Capture the cell that displays the provided text and extract its (X, Y) central coordinate. 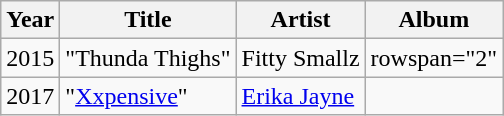
Artist (300, 20)
Year (30, 20)
2015 (30, 58)
2017 (30, 96)
"Xxpensive" (148, 96)
"Thunda Thighs" (148, 58)
rowspan="2" (434, 58)
Erika Jayne (300, 96)
Title (148, 20)
Album (434, 20)
Fitty Smallz (300, 58)
